Determine the [x, y] coordinate at the center of the cell enclosing the given text.  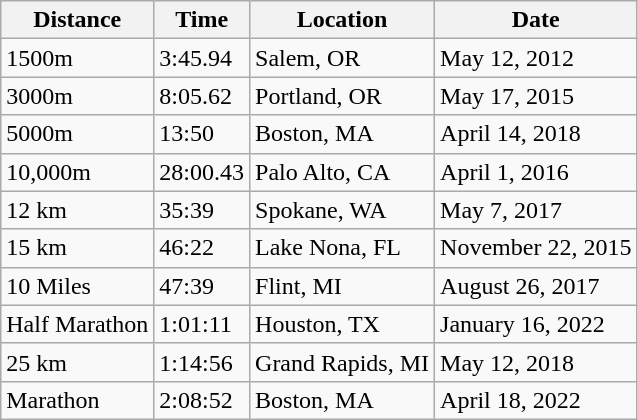
Half Marathon [78, 324]
Houston, TX [342, 324]
1:01:11 [202, 324]
10,000m [78, 172]
Grand Rapids, MI [342, 362]
Distance [78, 20]
8:05.62 [202, 96]
35:39 [202, 210]
15 km [78, 248]
Portland, OR [342, 96]
Lake Nona, FL [342, 248]
1500m [78, 58]
13:50 [202, 134]
April 18, 2022 [536, 400]
January 16, 2022 [536, 324]
May 17, 2015 [536, 96]
12 km [78, 210]
10 Miles [78, 286]
April 14, 2018 [536, 134]
47:39 [202, 286]
25 km [78, 362]
5000m [78, 134]
Time [202, 20]
Flint, MI [342, 286]
Spokane, WA [342, 210]
Date [536, 20]
28:00.43 [202, 172]
Palo Alto, CA [342, 172]
May 12, 2018 [536, 362]
April 1, 2016 [536, 172]
November 22, 2015 [536, 248]
May 7, 2017 [536, 210]
Location [342, 20]
August 26, 2017 [536, 286]
Marathon [78, 400]
1:14:56 [202, 362]
46:22 [202, 248]
Salem, OR [342, 58]
2:08:52 [202, 400]
3000m [78, 96]
May 12, 2012 [536, 58]
3:45.94 [202, 58]
